Determine the (X, Y) coordinate at the center of the cell enclosing the given text.  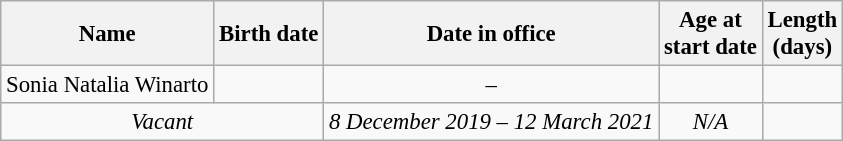
Name (108, 34)
Vacant (162, 122)
Date in office (492, 34)
– (492, 85)
Sonia Natalia Winarto (108, 85)
8 December 2019 – 12 March 2021 (492, 122)
N/A (711, 122)
Birth date (269, 34)
Length(days) (802, 34)
Age atstart date (711, 34)
